Extract the (X, Y) coordinate from the center of the cell holding the provided text.  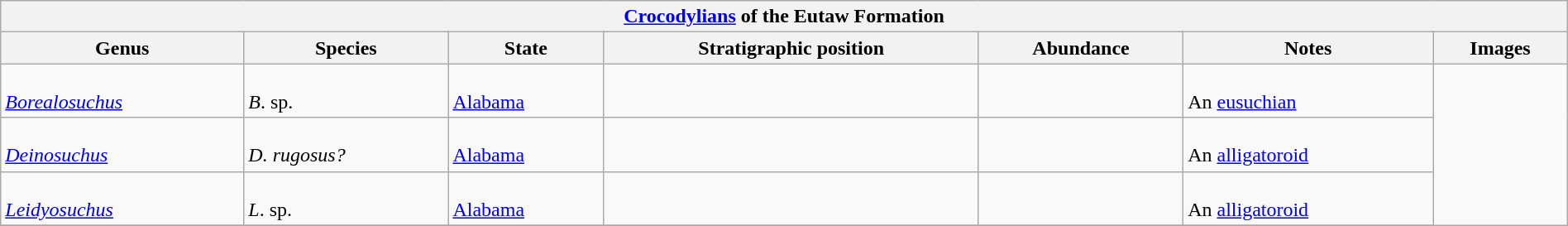
Notes (1308, 48)
Borealosuchus (122, 91)
Abundance (1080, 48)
Species (346, 48)
Images (1500, 48)
State (526, 48)
Genus (122, 48)
Crocodylians of the Eutaw Formation (784, 17)
Deinosuchus (122, 144)
L. sp. (346, 199)
Stratigraphic position (791, 48)
B. sp. (346, 91)
Leidyosuchus (122, 199)
An eusuchian (1308, 91)
D. rugosus? (346, 144)
